Scan for the cell matching the given text and deliver its (x, y) coordinate at center. 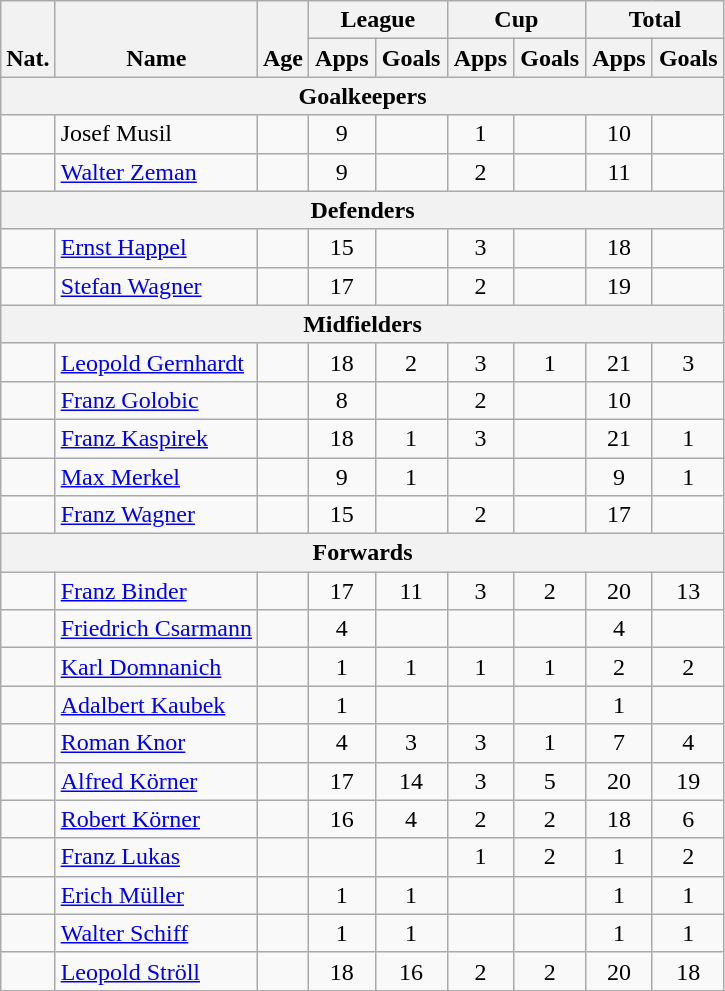
Goalkeepers (362, 96)
Forwards (362, 553)
Defenders (362, 210)
Nat. (28, 39)
13 (688, 591)
Walter Zeman (156, 172)
Franz Golobic (156, 400)
Max Merkel (156, 477)
League (378, 20)
Leopold Gernhardt (156, 362)
Franz Kaspirek (156, 438)
Franz Wagner (156, 515)
Age (284, 39)
8 (342, 400)
Karl Domnanich (156, 667)
Robert Körner (156, 819)
Erich Müller (156, 895)
Franz Lukas (156, 857)
Friedrich Csarmann (156, 629)
Roman Knor (156, 743)
Midfielders (362, 324)
Leopold Ströll (156, 971)
Ernst Happel (156, 248)
Adalbert Kaubek (156, 705)
Franz Binder (156, 591)
Stefan Wagner (156, 286)
Walter Schiff (156, 933)
7 (620, 743)
Alfred Körner (156, 781)
14 (411, 781)
Name (156, 39)
Cup (516, 20)
Total (656, 20)
6 (688, 819)
5 (550, 781)
Josef Musil (156, 134)
